Pinpoint the cell where the given text exists, returning its [X, Y] midpoint coordinate. 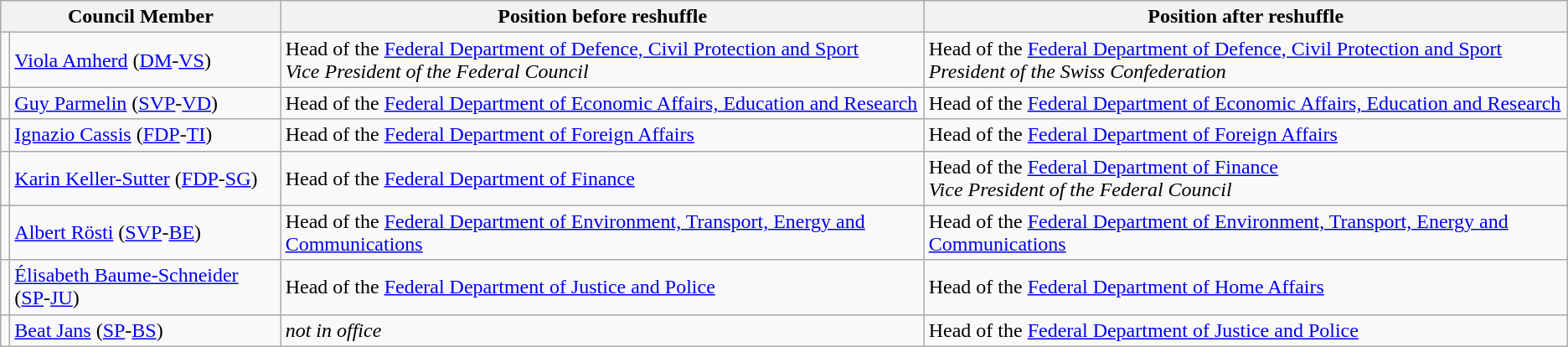
Ignazio Cassis (FDP-TI) [146, 135]
Council Member [141, 17]
Viola Amherd (DM-VS) [146, 60]
Position after reshuffle [1246, 17]
Position before reshuffle [602, 17]
Élisabeth Baume-Schneider (SP-JU) [146, 287]
Beat Jans (SP-BS) [146, 330]
Head of the Federal Department of Home Affairs [1246, 287]
Head of the Federal Department of Defence, Civil Protection and SportVice President of the Federal Council [602, 60]
Head of the Federal Department of Finance [602, 178]
not in office [602, 330]
Karin Keller-Sutter (FDP-SG) [146, 178]
Guy Parmelin (SVP-VD) [146, 103]
Albert Rösti (SVP-BE) [146, 233]
Head of the Federal Department of FinanceVice President of the Federal Council [1246, 178]
Head of the Federal Department of Defence, Civil Protection and SportPresident of the Swiss Confederation [1246, 60]
